Provide the [x, y] coordinate of the cell's center where the given text is located.  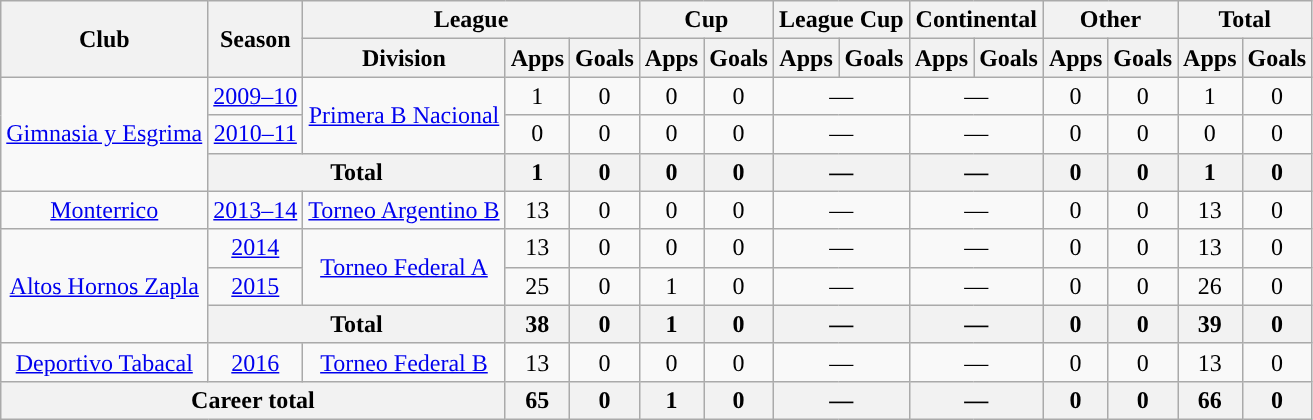
2010–11 [256, 134]
Club [104, 39]
66 [1210, 400]
Division [404, 58]
Primera B Nacional [404, 115]
Torneo Federal A [404, 267]
Continental [976, 20]
League Cup [841, 20]
2013–14 [256, 210]
2009–10 [256, 96]
Career total [253, 400]
League [471, 20]
2016 [256, 362]
2015 [256, 286]
65 [537, 400]
Monterrico [104, 210]
Gimnasia y Esgrima [104, 134]
Cup [706, 20]
25 [537, 286]
2014 [256, 248]
Other [1110, 20]
Season [256, 39]
Deportivo Tabacal [104, 362]
Altos Hornos Zapla [104, 286]
Torneo Federal B [404, 362]
26 [1210, 286]
39 [1210, 324]
38 [537, 324]
Torneo Argentino B [404, 210]
